Determine the (x, y) coordinate at the center of the cell enclosing the given text.  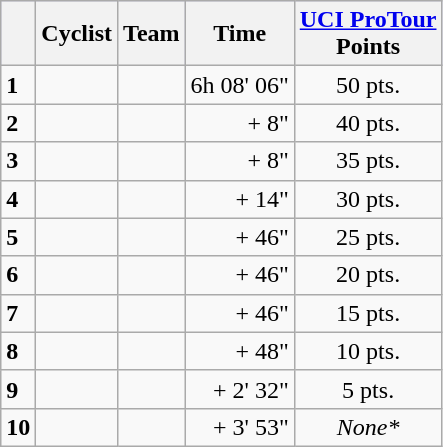
35 pts. (368, 161)
25 pts. (368, 237)
1 (18, 85)
30 pts. (368, 199)
5 pts. (368, 389)
+ 3' 53" (240, 427)
4 (18, 199)
40 pts. (368, 123)
7 (18, 313)
15 pts. (368, 313)
50 pts. (368, 85)
Cyclist (77, 34)
9 (18, 389)
10 pts. (368, 351)
None* (368, 427)
5 (18, 237)
3 (18, 161)
6 (18, 275)
8 (18, 351)
+ 14" (240, 199)
UCI ProTourPoints (368, 34)
2 (18, 123)
+ 2' 32" (240, 389)
20 pts. (368, 275)
Team (152, 34)
6h 08' 06" (240, 85)
10 (18, 427)
+ 48" (240, 351)
Time (240, 34)
